Search for the cell housing the specified text and yield its (X, Y) center coordinate. 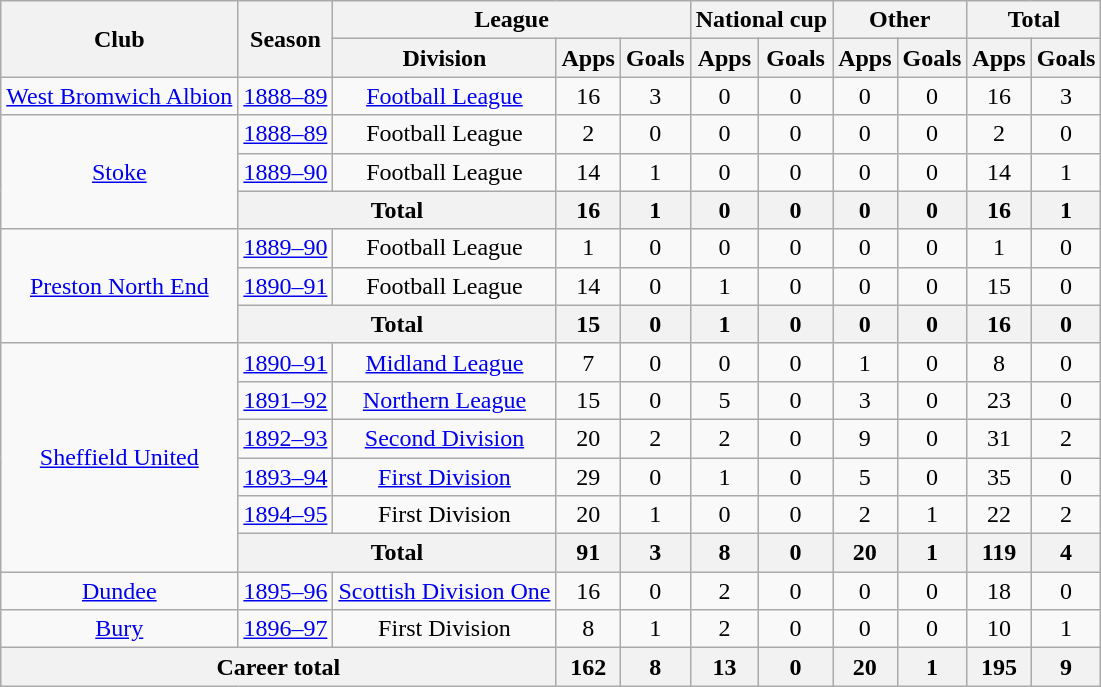
Division (444, 58)
Midland League (444, 362)
7 (588, 362)
Other (900, 20)
Season (286, 39)
91 (588, 553)
Northern League (444, 400)
29 (588, 477)
Dundee (120, 591)
West Bromwich Albion (120, 96)
195 (999, 667)
Stoke (120, 172)
Club (120, 39)
35 (999, 477)
10 (999, 629)
Scottish Division One (444, 591)
31 (999, 438)
1894–95 (286, 515)
18 (999, 591)
Sheffield United (120, 457)
National cup (761, 20)
1893–94 (286, 477)
Bury (120, 629)
1895–96 (286, 591)
4 (1066, 553)
22 (999, 515)
Second Division (444, 438)
Career total (278, 667)
League (512, 20)
Preston North End (120, 286)
1891–92 (286, 400)
119 (999, 553)
1896–97 (286, 629)
162 (588, 667)
23 (999, 400)
1892–93 (286, 438)
13 (724, 667)
